Capture the cell that displays the provided text and extract its (x, y) central coordinate. 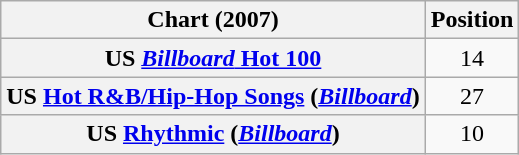
US Billboard Hot 100 (213, 58)
US Hot R&B/Hip-Hop Songs (Billboard) (213, 96)
US Rhythmic (Billboard) (213, 134)
Chart (2007) (213, 20)
14 (472, 58)
Position (472, 20)
10 (472, 134)
27 (472, 96)
